Provide the [X, Y] coordinate of the cell's center where the given text is located.  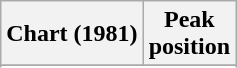
Peak position [189, 34]
Chart (1981) [72, 34]
